Extract the (x, y) coordinate from the center of the cell holding the provided text.  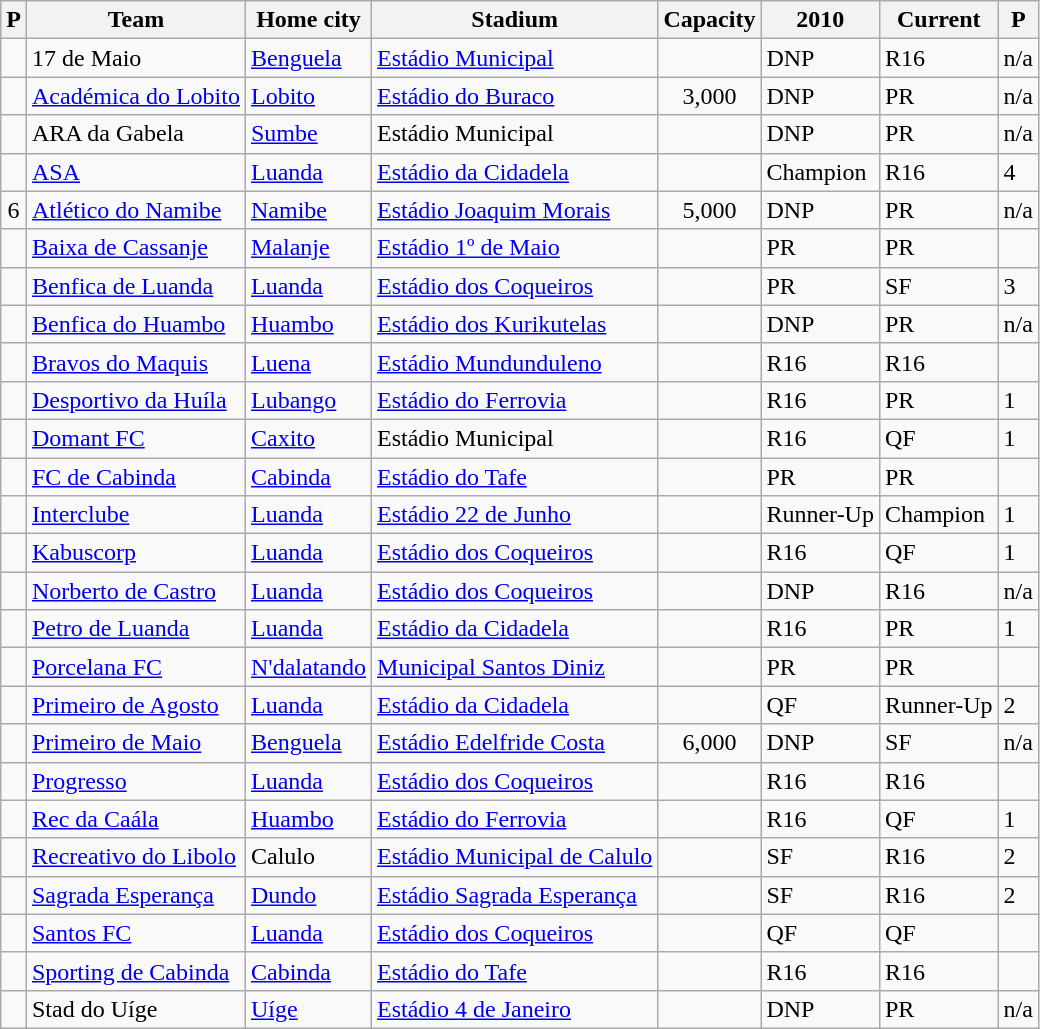
Estádio Joaquim Morais (515, 210)
Interclube (136, 515)
Calulo (308, 857)
Primeiro de Maio (136, 743)
Recreativo do Libolo (136, 857)
Kabuscorp (136, 553)
Current (938, 20)
Rec da Caála (136, 819)
5,000 (710, 210)
Team (136, 20)
Desportivo da Huíla (136, 400)
4 (1018, 172)
Namibe (308, 210)
Estádio Edelfride Costa (515, 743)
Malanje (308, 248)
Atlético do Namibe (136, 210)
Norberto de Castro (136, 591)
Uíge (308, 1009)
3,000 (710, 96)
2010 (820, 20)
Bravos do Maquis (136, 362)
FC de Cabinda (136, 477)
Caxito (308, 438)
Estádio Mundunduleno (515, 362)
Progresso (136, 781)
Benfica do Huambo (136, 324)
Estádio 4 de Janeiro (515, 1009)
Estádio dos Kurikutelas (515, 324)
Académica do Lobito (136, 96)
Sumbe (308, 134)
Estádio 22 de Junho (515, 515)
3 (1018, 286)
Sagrada Esperança (136, 895)
Sporting de Cabinda (136, 971)
Primeiro de Agosto (136, 705)
Estádio do Buraco (515, 96)
Santos FC (136, 933)
17 de Maio (136, 58)
Lobito (308, 96)
Baixa de Cassanje (136, 248)
Estádio Sagrada Esperança (515, 895)
ASA (136, 172)
ARA da Gabela (136, 134)
6 (14, 210)
Benfica de Luanda (136, 286)
Estádio 1º de Maio (515, 248)
Lubango (308, 400)
Domant FC (136, 438)
Estádio Municipal de Calulo (515, 857)
Municipal Santos Diniz (515, 667)
Stad do Uíge (136, 1009)
N'dalatando (308, 667)
Porcelana FC (136, 667)
Dundo (308, 895)
Capacity (710, 20)
6,000 (710, 743)
Luena (308, 362)
Stadium (515, 20)
Home city (308, 20)
Petro de Luanda (136, 629)
